Detect which cell encompasses the target text, then output its (x, y) center coordinate. 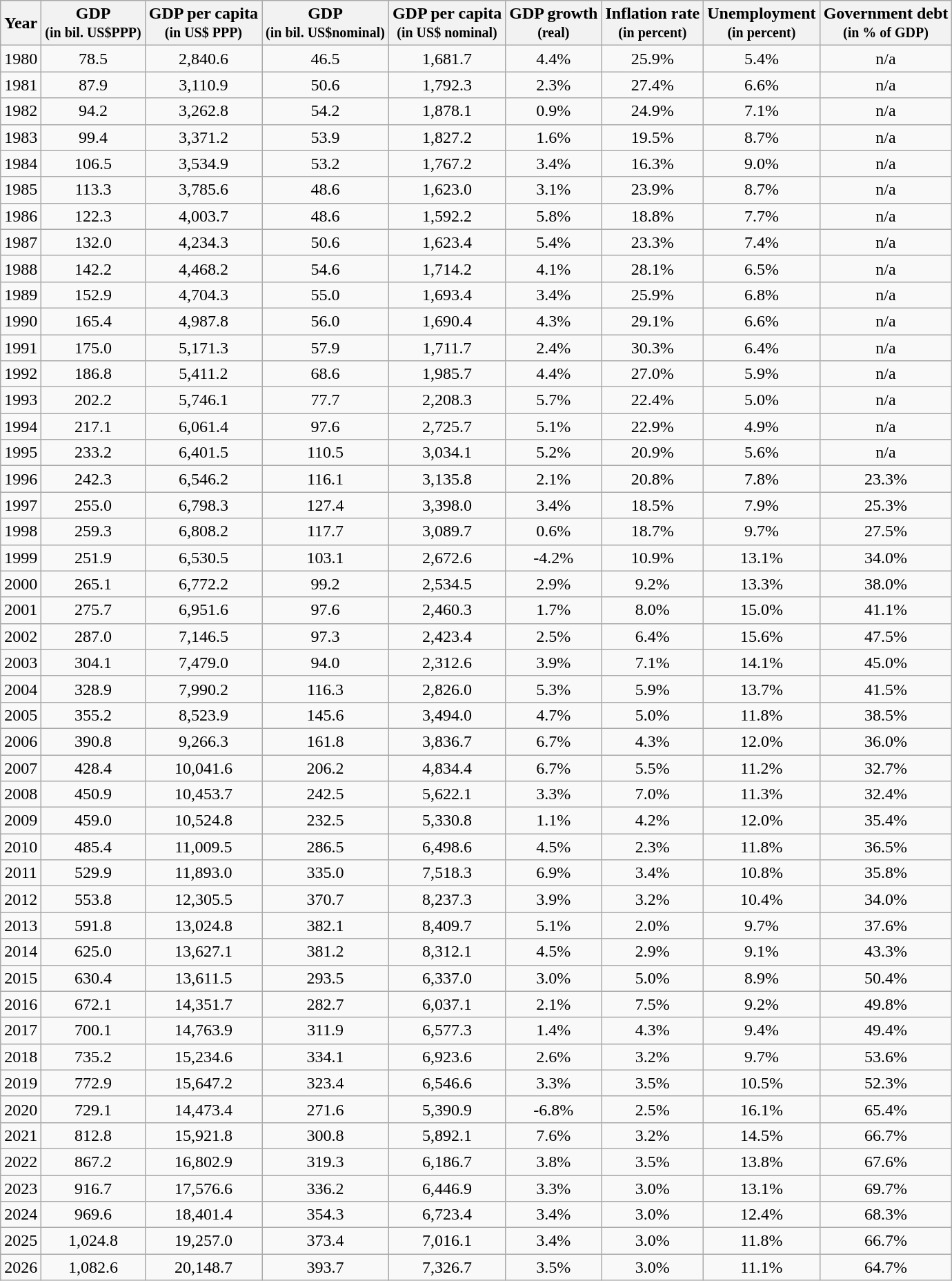
2,312.6 (447, 663)
2006 (21, 741)
113.3 (93, 190)
7.8% (762, 479)
67.6% (886, 1162)
22.4% (653, 400)
12,305.5 (203, 899)
328.9 (93, 689)
217.1 (93, 427)
13.7% (762, 689)
4,234.3 (203, 242)
1999 (21, 558)
10.5% (762, 1083)
772.9 (93, 1083)
6,186.7 (447, 1162)
97.3 (326, 636)
0.6% (553, 531)
Inflation rate(in percent) (653, 23)
390.8 (93, 741)
2011 (21, 873)
969.6 (93, 1215)
1998 (21, 531)
5,330.8 (447, 821)
41.5% (886, 689)
14,473.4 (203, 1109)
18.5% (653, 505)
11,893.0 (203, 873)
77.7 (326, 400)
2026 (21, 1267)
5,746.1 (203, 400)
1,592.2 (447, 216)
GDP(in bil. US$nominal) (326, 23)
8,237.3 (447, 899)
485.4 (93, 847)
3,836.7 (447, 741)
68.6 (326, 374)
529.9 (93, 873)
553.8 (93, 899)
99.4 (93, 137)
1,623.0 (447, 190)
8,523.9 (203, 715)
319.3 (326, 1162)
4.2% (653, 821)
5,622.1 (447, 794)
381.2 (326, 952)
36.5% (886, 847)
10,453.7 (203, 794)
13,024.8 (203, 926)
6,498.6 (447, 847)
7,518.3 (447, 873)
3,110.9 (203, 85)
265.1 (93, 584)
46.5 (326, 59)
10.4% (762, 899)
175.0 (93, 347)
255.0 (93, 505)
13,611.5 (203, 978)
38.0% (886, 584)
6,772.2 (203, 584)
18,401.4 (203, 1215)
5,892.1 (447, 1135)
99.2 (326, 584)
11.2% (762, 768)
4,468.2 (203, 268)
56.0 (326, 321)
-6.8% (553, 1109)
13.3% (762, 584)
16.3% (653, 164)
35.8% (886, 873)
54.6 (326, 268)
2,826.0 (447, 689)
2001 (21, 610)
1,985.7 (447, 374)
4,834.4 (447, 768)
17,576.6 (203, 1188)
3,494.0 (447, 715)
232.5 (326, 821)
242.5 (326, 794)
1,693.4 (447, 295)
1,792.3 (447, 85)
1,878.1 (447, 111)
103.1 (326, 558)
251.9 (93, 558)
43.3% (886, 952)
13.8% (762, 1162)
110.5 (326, 453)
4,003.7 (203, 216)
19.5% (653, 137)
2005 (21, 715)
2019 (21, 1083)
393.7 (326, 1267)
15,234.6 (203, 1057)
2,725.7 (447, 427)
9.0% (762, 164)
186.8 (93, 374)
5.5% (653, 768)
336.2 (326, 1188)
1,767.2 (447, 164)
4.1% (553, 268)
20,148.7 (203, 1267)
867.2 (93, 1162)
94.0 (326, 663)
2,534.5 (447, 584)
Unemployment(in percent) (762, 23)
5.6% (762, 453)
1982 (21, 111)
1,714.2 (447, 268)
735.2 (93, 1057)
13,627.1 (203, 952)
68.3% (886, 1215)
18.7% (653, 531)
271.6 (326, 1109)
382.1 (326, 926)
2015 (21, 978)
0.9% (553, 111)
1997 (21, 505)
729.1 (93, 1109)
Government debt(in % of GDP) (886, 23)
2024 (21, 1215)
3,135.8 (447, 479)
2008 (21, 794)
12.4% (762, 1215)
7,146.5 (203, 636)
812.8 (93, 1135)
282.7 (326, 1004)
2000 (21, 584)
2.4% (553, 347)
53.9 (326, 137)
24.9% (653, 111)
14,351.7 (203, 1004)
6.9% (553, 873)
6,577.3 (447, 1030)
52.3% (886, 1083)
16,802.9 (203, 1162)
355.2 (93, 715)
9.1% (762, 952)
7,990.2 (203, 689)
293.5 (326, 978)
286.5 (326, 847)
7,016.1 (447, 1241)
55.0 (326, 295)
259.3 (93, 531)
370.7 (326, 899)
630.4 (93, 978)
672.1 (93, 1004)
1995 (21, 453)
152.9 (93, 295)
334.1 (326, 1057)
9,266.3 (203, 741)
14.5% (762, 1135)
1,827.2 (447, 137)
1993 (21, 400)
5,171.3 (203, 347)
1,681.7 (447, 59)
7.5% (653, 1004)
25.3% (886, 505)
5,411.2 (203, 374)
78.5 (93, 59)
2023 (21, 1188)
145.6 (326, 715)
459.0 (93, 821)
116.1 (326, 479)
94.2 (93, 111)
6,951.6 (203, 610)
3,534.9 (203, 164)
10.8% (762, 873)
27.5% (886, 531)
202.2 (93, 400)
7.4% (762, 242)
1981 (21, 85)
2,672.6 (447, 558)
11.1% (762, 1267)
206.2 (326, 768)
7,479.0 (203, 663)
1985 (21, 190)
5.8% (553, 216)
53.2 (326, 164)
3.8% (553, 1162)
16.1% (762, 1109)
1987 (21, 242)
1988 (21, 268)
142.2 (93, 268)
450.9 (93, 794)
6,923.6 (447, 1057)
GDP per capita(in US$ PPP) (203, 23)
700.1 (93, 1030)
7.9% (762, 505)
2,208.3 (447, 400)
2022 (21, 1162)
3,398.0 (447, 505)
7.6% (553, 1135)
7,326.7 (447, 1267)
233.2 (93, 453)
27.0% (653, 374)
Year (21, 23)
GDP(in bil. US$PPP) (93, 23)
6,546.6 (447, 1083)
335.0 (326, 873)
3.1% (553, 190)
50.4% (886, 978)
15.6% (762, 636)
354.3 (326, 1215)
23.9% (653, 190)
132.0 (93, 242)
1992 (21, 374)
1,024.8 (93, 1241)
2002 (21, 636)
6,337.0 (447, 978)
1.6% (553, 137)
1,082.6 (93, 1267)
1990 (21, 321)
323.4 (326, 1083)
2,840.6 (203, 59)
37.6% (886, 926)
106.5 (93, 164)
6.5% (762, 268)
428.4 (93, 768)
10,041.6 (203, 768)
35.4% (886, 821)
625.0 (93, 952)
117.7 (326, 531)
19,257.0 (203, 1241)
304.1 (93, 663)
32.7% (886, 768)
1.4% (553, 1030)
14,763.9 (203, 1030)
373.4 (326, 1241)
4,987.8 (203, 321)
1991 (21, 347)
5.2% (553, 453)
2003 (21, 663)
2010 (21, 847)
65.4% (886, 1109)
2014 (21, 952)
GDP growth(real) (553, 23)
57.9 (326, 347)
8.9% (762, 978)
1984 (21, 164)
2012 (21, 899)
18.8% (653, 216)
41.1% (886, 610)
29.1% (653, 321)
6,446.9 (447, 1188)
2013 (21, 926)
30.3% (653, 347)
165.4 (93, 321)
10,524.8 (203, 821)
10.9% (653, 558)
69.7% (886, 1188)
1980 (21, 59)
11,009.5 (203, 847)
47.5% (886, 636)
27.4% (653, 85)
2007 (21, 768)
14.1% (762, 663)
3,785.6 (203, 190)
1,690.4 (447, 321)
3,371.2 (203, 137)
8,312.1 (447, 952)
3,034.1 (447, 453)
2017 (21, 1030)
6,530.5 (203, 558)
53.6% (886, 1057)
1,711.7 (447, 347)
161.8 (326, 741)
5.3% (553, 689)
15.0% (762, 610)
28.1% (653, 268)
1986 (21, 216)
4.7% (553, 715)
2021 (21, 1135)
6.8% (762, 295)
300.8 (326, 1135)
1.7% (553, 610)
GDP per capita(in US$ nominal) (447, 23)
2004 (21, 689)
87.9 (93, 85)
49.8% (886, 1004)
49.4% (886, 1030)
6,723.4 (447, 1215)
1996 (21, 479)
8.0% (653, 610)
22.9% (653, 427)
2009 (21, 821)
2020 (21, 1109)
8,409.7 (447, 926)
2025 (21, 1241)
6,546.2 (203, 479)
3,262.8 (203, 111)
5.7% (553, 400)
1,623.4 (447, 242)
32.4% (886, 794)
916.7 (93, 1188)
45.0% (886, 663)
9.4% (762, 1030)
6,798.3 (203, 505)
1989 (21, 295)
54.2 (326, 111)
311.9 (326, 1030)
20.9% (653, 453)
64.7% (886, 1267)
2,423.4 (447, 636)
6,061.4 (203, 427)
127.4 (326, 505)
11.3% (762, 794)
15,921.8 (203, 1135)
6,401.5 (203, 453)
6,037.1 (447, 1004)
591.8 (93, 926)
1.1% (553, 821)
15,647.2 (203, 1083)
38.5% (886, 715)
-4.2% (553, 558)
7.0% (653, 794)
242.3 (93, 479)
3,089.7 (447, 531)
4.9% (762, 427)
287.0 (93, 636)
1983 (21, 137)
122.3 (93, 216)
2018 (21, 1057)
116.3 (326, 689)
6,808.2 (203, 531)
36.0% (886, 741)
2016 (21, 1004)
5,390.9 (447, 1109)
20.8% (653, 479)
2.0% (653, 926)
275.7 (93, 610)
4,704.3 (203, 295)
1994 (21, 427)
7.7% (762, 216)
2,460.3 (447, 610)
2.6% (553, 1057)
